Output the (x, y) coordinate of the center of the cell containing the given text.  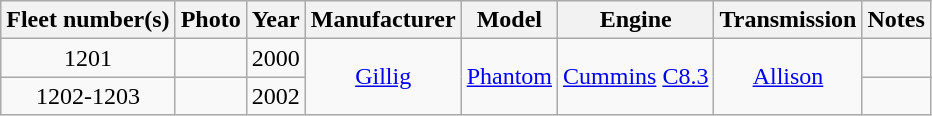
Notes (896, 20)
Model (509, 20)
Phantom (509, 77)
Year (276, 20)
Manufacturer (383, 20)
Allison (788, 77)
Gillig (383, 77)
Cummins C8.3 (636, 77)
2002 (276, 96)
Engine (636, 20)
1201 (88, 58)
1202-1203 (88, 96)
Photo (210, 20)
Transmission (788, 20)
2000 (276, 58)
Fleet number(s) (88, 20)
